Detect which cell encompasses the target text, then output its [X, Y] center coordinate. 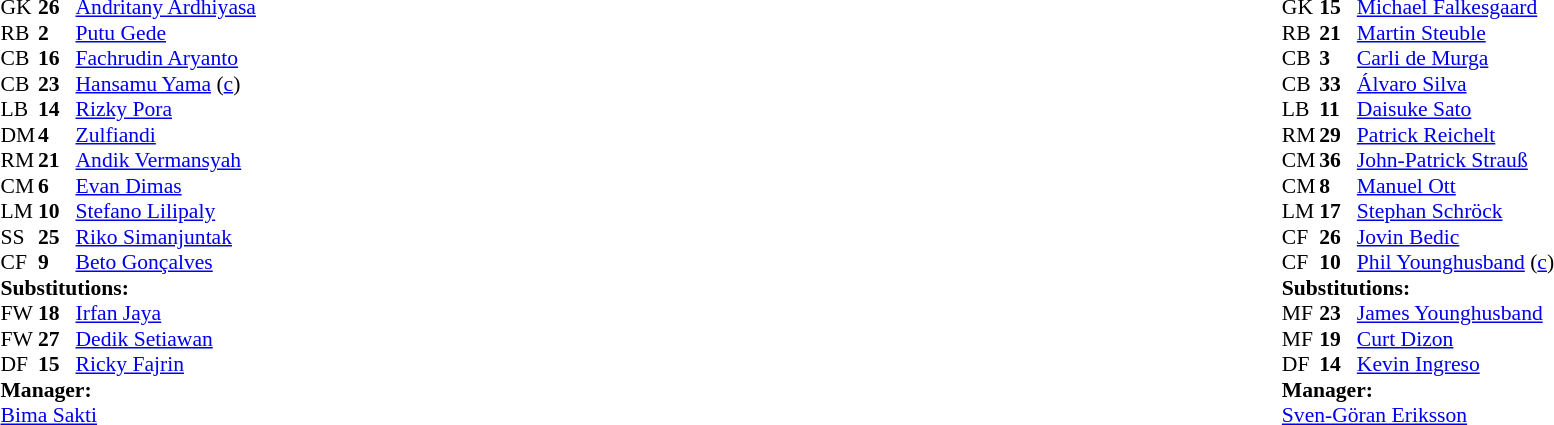
11 [1338, 109]
36 [1338, 161]
Martin Steuble [1456, 33]
Kevin Ingreso [1456, 365]
Fachrudin Aryanto [166, 59]
Andik Vermansyah [166, 161]
25 [57, 237]
17 [1338, 211]
Dedik Setiawan [166, 339]
6 [57, 186]
3 [1338, 59]
SS [19, 237]
Rizky Pora [166, 109]
Hansamu Yama (c) [166, 84]
Jovin Bedic [1456, 237]
33 [1338, 84]
4 [57, 135]
Riko Simanjuntak [166, 237]
16 [57, 59]
James Younghusband [1456, 313]
8 [1338, 186]
18 [57, 313]
Phil Younghusband (c) [1456, 263]
Carli de Murga [1456, 59]
27 [57, 339]
Stephan Schröck [1456, 211]
DM [19, 135]
Ricky Fajrin [166, 365]
Álvaro Silva [1456, 84]
Beto Gonçalves [166, 263]
Irfan Jaya [166, 313]
15 [57, 365]
Putu Gede [166, 33]
19 [1338, 339]
9 [57, 263]
Daisuke Sato [1456, 109]
Zulfiandi [166, 135]
Curt Dizon [1456, 339]
Patrick Reichelt [1456, 135]
John-Patrick Strauß [1456, 161]
26 [1338, 237]
Stefano Lilipaly [166, 211]
29 [1338, 135]
Manuel Ott [1456, 186]
2 [57, 33]
Evan Dimas [166, 186]
